Return (X, Y) of the center of cell containing provided text 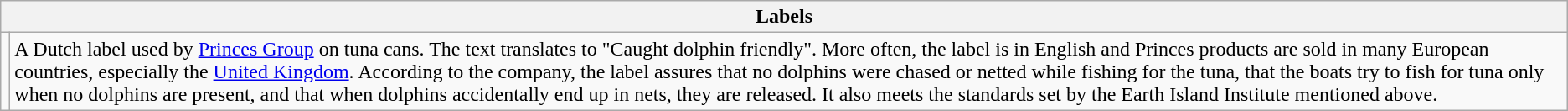
Labels (784, 17)
